For the text-containing cell, return its midpoint in (x, y) coordinate format. 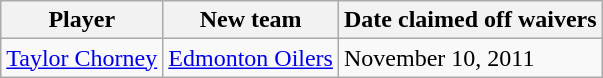
Taylor Chorney (82, 58)
New team (251, 20)
Player (82, 20)
November 10, 2011 (470, 58)
Date claimed off waivers (470, 20)
Edmonton Oilers (251, 58)
